For the text-containing cell, return its midpoint in [x, y] coordinate format. 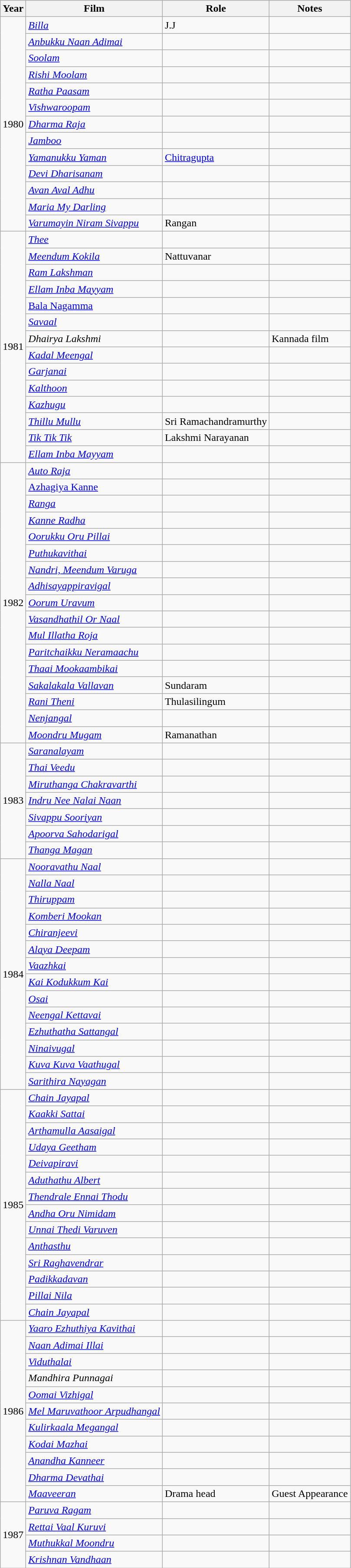
Paritchaikku Neramaachu [95, 652]
Oorukku Oru Pillai [95, 537]
Maria My Darling [95, 207]
1981 [13, 347]
Ratha Paasam [95, 91]
Lakshmi Narayanan [216, 437]
1980 [13, 124]
Nandri, Meendum Varuga [95, 570]
Thanga Magan [95, 850]
Year [13, 9]
Adhisayappiravigal [95, 586]
Anthasthu [95, 1246]
Kuva Kuva Vaathugal [95, 1065]
1983 [13, 801]
1986 [13, 1412]
Garjanai [95, 372]
Vasandhathil Or Naal [95, 619]
Billa [95, 25]
Meendum Kokila [95, 256]
Nattuvanar [216, 256]
Role [216, 9]
Maaveeran [95, 1493]
Osai [95, 998]
Kaakki Sattai [95, 1114]
Kai Kodukkum Kai [95, 982]
Anandha Kanneer [95, 1460]
Pillai Nila [95, 1296]
Varumayin Niram Sivappu [95, 223]
Neengal Kettavai [95, 1015]
Nalla Naal [95, 883]
1987 [13, 1535]
Jamboo [95, 140]
Drama head [216, 1493]
1984 [13, 974]
Anbukku Naan Adimai [95, 42]
Notes [310, 9]
Sivappu Sooriyan [95, 817]
Ezhuthatha Sattangal [95, 1032]
Nenjangal [95, 718]
Thai Veedu [95, 768]
Ninaivugal [95, 1048]
Dharma Devathai [95, 1477]
Sri Raghavendrar [95, 1263]
Ranga [95, 504]
Kulirkaala Megangal [95, 1428]
Guest Appearance [310, 1493]
Naan Adimai Illai [95, 1345]
Mandhira Punnagai [95, 1378]
Soolam [95, 58]
Kannada film [310, 339]
Rettai Vaal Kuruvi [95, 1526]
1985 [13, 1205]
Andha Oru Nimidam [95, 1213]
Bala Nagamma [95, 306]
Deivapiravi [95, 1164]
Kodai Mazhai [95, 1444]
Auto Raja [95, 470]
Film [95, 9]
Padikkadavan [95, 1279]
Udaya Geetham [95, 1147]
Nooravathu Naal [95, 867]
Avan Aval Adhu [95, 190]
Unnai Thedi Varuven [95, 1229]
Tik Tik Tik [95, 437]
Sundaram [216, 685]
Dharma Raja [95, 124]
Vaazhkai [95, 965]
Thulasilingum [216, 701]
Thiruppam [95, 900]
Rishi Moolam [95, 75]
Thaai Mookaambikai [95, 668]
Yamanukku Yaman [95, 157]
Yaaro Ezhuthiya Kavithai [95, 1329]
Chiranjeevi [95, 932]
Apoorva Sahodarigal [95, 834]
Sakalakala Vallavan [95, 685]
Oorum Uravum [95, 603]
Alaya Deepam [95, 949]
Krishnan Vandhaan [95, 1560]
Viduthalai [95, 1362]
J.J [216, 25]
Sri Ramachandramurthy [216, 421]
Azhagiya Kanne [95, 487]
Ram Lakshman [95, 273]
Puthukavithai [95, 553]
Mul Illatha Roja [95, 636]
Komberi Mookan [95, 916]
Mel Maruvathoor Arpudhangal [95, 1411]
Thendrale Ennai Thodu [95, 1196]
Kanne Radha [95, 520]
1982 [13, 603]
Savaal [95, 322]
Thillu Mullu [95, 421]
Muthukkal Moondru [95, 1543]
Dhairya Lakshmi [95, 339]
Vishwaroopam [95, 108]
Thee [95, 240]
Rani Theni [95, 701]
Chitragupta [216, 157]
Arthamulla Aasaigal [95, 1131]
Miruthanga Chakravarthi [95, 784]
Moondru Mugam [95, 735]
Ramanathan [216, 735]
Indru Nee Nalai Naan [95, 801]
Oomai Vizhigal [95, 1395]
Kadal Meengal [95, 355]
Sarithira Nayagan [95, 1081]
Kalthoon [95, 388]
Paruva Ragam [95, 1510]
Devi Dharisanam [95, 173]
Kazhugu [95, 404]
Rangan [216, 223]
Aduthathu Albert [95, 1180]
Saranalayam [95, 751]
